Detect which cell encompasses the target text, then output its [X, Y] center coordinate. 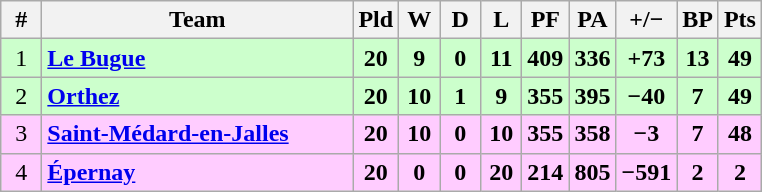
D [460, 20]
PF [546, 20]
358 [592, 134]
336 [592, 58]
4 [22, 172]
11 [502, 58]
Pld [376, 20]
Saint-Médard-en-Jalles [198, 134]
−3 [646, 134]
Orthez [198, 96]
409 [546, 58]
W [420, 20]
214 [546, 172]
+/− [646, 20]
13 [698, 58]
Pts [740, 20]
Team [198, 20]
−40 [646, 96]
BP [698, 20]
805 [592, 172]
# [22, 20]
PA [592, 20]
Épernay [198, 172]
−591 [646, 172]
395 [592, 96]
+73 [646, 58]
L [502, 20]
48 [740, 134]
3 [22, 134]
Le Bugue [198, 58]
